Detect which cell encompasses the target text, then output its [x, y] center coordinate. 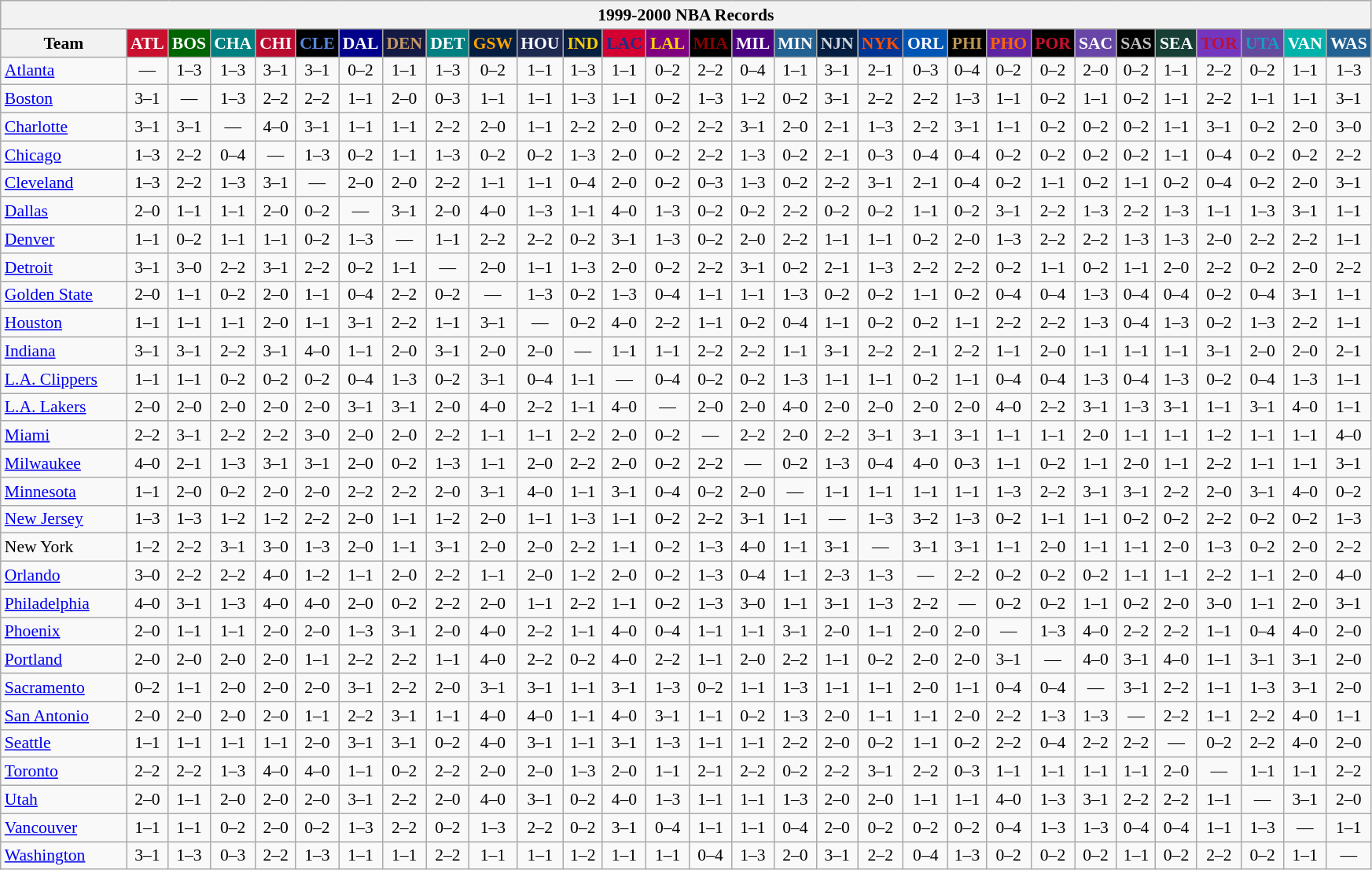
MIN [795, 43]
MIL [753, 43]
Phoenix [64, 632]
ATL [148, 43]
Toronto [64, 772]
Boston [64, 99]
Vancouver [64, 828]
BOS [189, 43]
CLE [318, 43]
PHI [967, 43]
Team [64, 43]
Denver [64, 239]
DET [448, 43]
Dallas [64, 212]
Seattle [64, 743]
NJN [837, 43]
New Jersey [64, 519]
POR [1053, 43]
3–2 [926, 519]
LAC [624, 43]
Detroit [64, 267]
SAS [1136, 43]
Orlando [64, 576]
Philadelphia [64, 603]
CHA [233, 43]
GSW [494, 43]
IND [583, 43]
L.A. Clippers [64, 379]
TOR [1219, 43]
Cleveland [64, 183]
CHI [275, 43]
Washington [64, 856]
Indiana [64, 352]
San Antonio [64, 716]
2–3 [837, 576]
Milwaukee [64, 463]
Atlanta [64, 71]
Utah [64, 800]
VAN [1305, 43]
Chicago [64, 155]
SEA [1176, 43]
LAL [668, 43]
PHO [1008, 43]
L.A. Lakers [64, 407]
WAS [1349, 43]
Houston [64, 323]
Miami [64, 436]
Minnesota [64, 492]
Sacramento [64, 688]
1999-2000 NBA Records [686, 15]
DAL [361, 43]
Charlotte [64, 127]
UTA [1263, 43]
ORL [926, 43]
Golden State [64, 295]
HOU [539, 43]
New York [64, 547]
MIA [710, 43]
Portland [64, 660]
NYK [881, 43]
DEN [404, 43]
SAC [1096, 43]
